Detect which cell encompasses the target text, then output its [x, y] center coordinate. 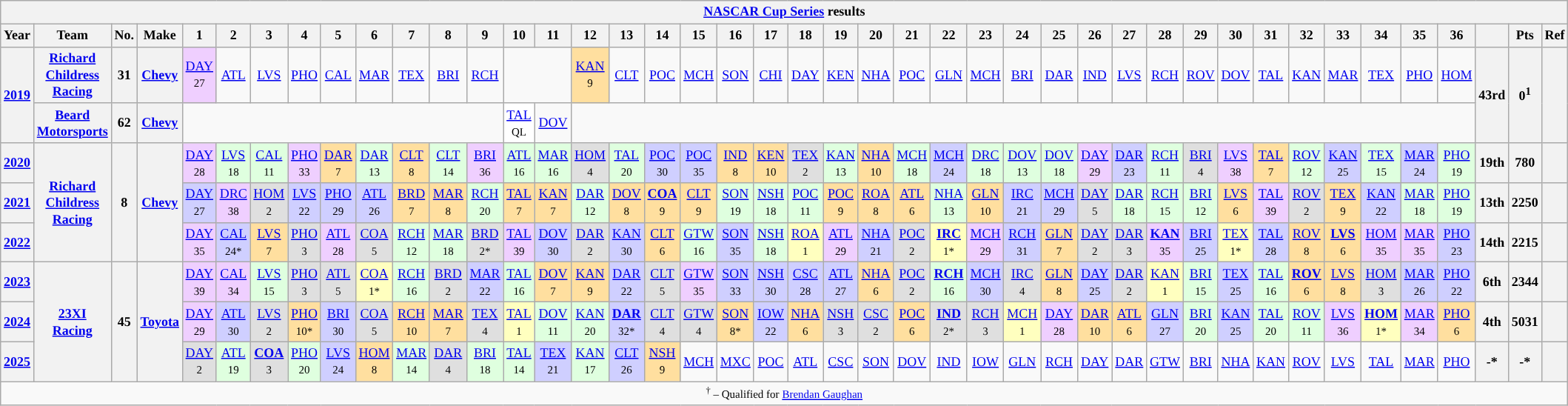
14 [662, 36]
2025 [18, 362]
LVS18 [233, 163]
5031 [1525, 322]
13th [1492, 203]
LVS38 [1236, 163]
DOV18 [1059, 163]
DOV30 [553, 242]
2215 [1525, 242]
MAR14 [412, 362]
MCH24 [949, 163]
COA1* [375, 282]
DAR4 [448, 362]
POC6 [912, 322]
ROV 6 [1306, 282]
23XI Racing [73, 322]
COA9 [662, 203]
14th [1492, 242]
20 [876, 36]
29 [1201, 36]
PHO10* [305, 322]
DAR22 [626, 282]
DOV8 [626, 203]
LVS24 [338, 362]
2020 [18, 163]
24 [1022, 36]
RCH12 [412, 242]
18 [805, 36]
Make [160, 36]
ROA1 [805, 242]
28 [1165, 36]
DAR10 [1094, 322]
KAN17 [591, 362]
Toyota [160, 322]
CLT [626, 75]
KAN20 [591, 322]
BRI12 [1201, 203]
BRI25 [1201, 242]
7 [412, 36]
CLT8 [412, 163]
GTW16 [699, 242]
TEX21 [553, 362]
MCH1 [1022, 322]
LVS7 [269, 242]
KAN7 [553, 203]
2250 [1525, 203]
43rd [1492, 95]
MXC [736, 362]
PHO6 [1457, 322]
5 [338, 36]
RCH11 [1165, 163]
MCH18 [912, 163]
45 [124, 322]
GTW35 [699, 282]
POC30 [662, 163]
NSH9 [662, 362]
DAY35 [199, 242]
† – Qualified for Brendan Gaughan [785, 393]
Beard Motorsports [73, 123]
LVS36 [1343, 322]
SON35 [736, 242]
DAY25 [1094, 282]
LVS22 [305, 203]
NSH30 [771, 282]
DOV13 [1022, 163]
CLT26 [626, 362]
ROV2 [1306, 203]
2019 [18, 95]
KAN30 [626, 242]
Pts [1525, 36]
BRD2 [448, 282]
CSC28 [805, 282]
HOM3 [1381, 282]
CLT6 [662, 242]
34 [1381, 36]
17 [771, 36]
CLT9 [699, 203]
MAR8 [448, 203]
DRC38 [233, 203]
DAR13 [375, 163]
COA3 [269, 362]
6th [1492, 282]
22 [949, 36]
DAR18 [1130, 203]
BRI30 [338, 322]
MAR34 [1419, 322]
ATL27 [841, 282]
15 [699, 36]
CLT4 [662, 322]
IRC1* [949, 242]
ATL30 [233, 322]
No. [124, 36]
01 [1525, 95]
IOW22 [771, 322]
TEX15 [1381, 163]
SON8* [736, 322]
2344 [1525, 282]
2021 [18, 203]
ATL29 [841, 242]
NHA13 [949, 203]
DOV11 [553, 322]
NASCAR Cup Series results [785, 12]
BRD2* [485, 242]
PHO22 [1457, 282]
CSC [841, 362]
RCH31 [1022, 242]
2 [233, 36]
CAL34 [233, 282]
TAL28 [1271, 242]
Ref [1555, 36]
KAN1 [1165, 282]
GTW [1165, 362]
PHO29 [338, 203]
780 [1525, 163]
CLT5 [662, 282]
CAL24* [233, 242]
NHA10 [876, 163]
DAR23 [1130, 163]
6 [375, 36]
DAY39 [199, 282]
DRC18 [985, 163]
35 [1419, 36]
DAR3 [1130, 242]
ATL26 [375, 203]
13 [626, 36]
HOM35 [1381, 242]
MAR7 [448, 322]
16 [736, 36]
27 [1130, 36]
HOM4 [591, 163]
25 [1059, 36]
GLN8 [1059, 282]
IND8 [736, 163]
Team [73, 36]
4 [305, 36]
DAY5 [1094, 203]
MAR24 [1419, 163]
RCH15 [1165, 203]
1 [199, 36]
IRC4 [1022, 282]
TAL14 [519, 362]
HOM8 [375, 362]
GTW4 [699, 322]
GLN7 [1059, 242]
CHI [771, 75]
2023 [18, 282]
HOM [1457, 75]
BRD7 [412, 203]
DAR12 [591, 203]
62 [124, 123]
NHA21 [876, 242]
4th [1492, 322]
KEN10 [771, 163]
BRI4 [1201, 163]
MAR16 [553, 163]
36 [1457, 36]
RCH10 [412, 322]
CLT14 [448, 163]
KEN [841, 75]
POC35 [699, 163]
MAR26 [1419, 282]
GLN10 [985, 203]
3 [269, 36]
MAR35 [1419, 242]
IOW [985, 362]
30 [1236, 36]
TEX4 [485, 322]
PHO20 [305, 362]
ATL16 [519, 163]
11 [553, 36]
BRI15 [1201, 282]
9 [485, 36]
21 [912, 36]
2024 [18, 322]
IND2* [949, 322]
TEX1* [1236, 242]
PHO33 [305, 163]
LVS15 [269, 282]
RCH20 [485, 203]
TALQL [519, 123]
KAN13 [841, 163]
BRI36 [485, 163]
POC11 [805, 203]
10 [519, 36]
TEX25 [1236, 282]
KAN22 [1381, 203]
LVS2 [269, 322]
ROV12 [1306, 163]
LVS8 [1343, 282]
RCH3 [985, 322]
MAR22 [485, 282]
SON33 [736, 282]
HOM1* [1381, 322]
SON19 [736, 203]
CAL11 [269, 163]
ROA8 [876, 203]
CSC2 [876, 322]
HOM2 [269, 203]
Year [18, 36]
TEX9 [1343, 203]
ATL28 [338, 242]
26 [1094, 36]
12 [591, 36]
ATL5 [338, 282]
32 [1306, 36]
BRI20 [1201, 322]
ROV11 [1306, 322]
DAR32* [626, 322]
IRC21 [1022, 203]
NSH3 [841, 322]
DAR7 [338, 163]
19 [841, 36]
BRI18 [485, 362]
33 [1343, 36]
2022 [18, 242]
ROV8 [1306, 242]
POC9 [841, 203]
19th [1492, 163]
MCH30 [985, 282]
23 [985, 36]
TAL1 [519, 322]
GLN27 [1165, 322]
PHO23 [1457, 242]
DOV7 [553, 282]
ATL19 [233, 362]
CAL [338, 75]
TEX2 [805, 163]
KAN35 [1165, 242]
